Search for the cell housing the specified text and yield its [X, Y] center coordinate. 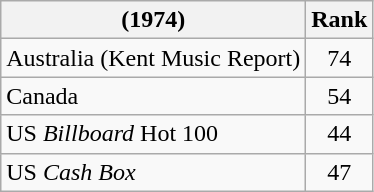
US Billboard Hot 100 [154, 134]
54 [340, 96]
74 [340, 58]
(1974) [154, 20]
44 [340, 134]
Australia (Kent Music Report) [154, 58]
Canada [154, 96]
47 [340, 172]
Rank [340, 20]
US Cash Box [154, 172]
